Extract the (X, Y) coordinate from the center of the cell holding the provided text.  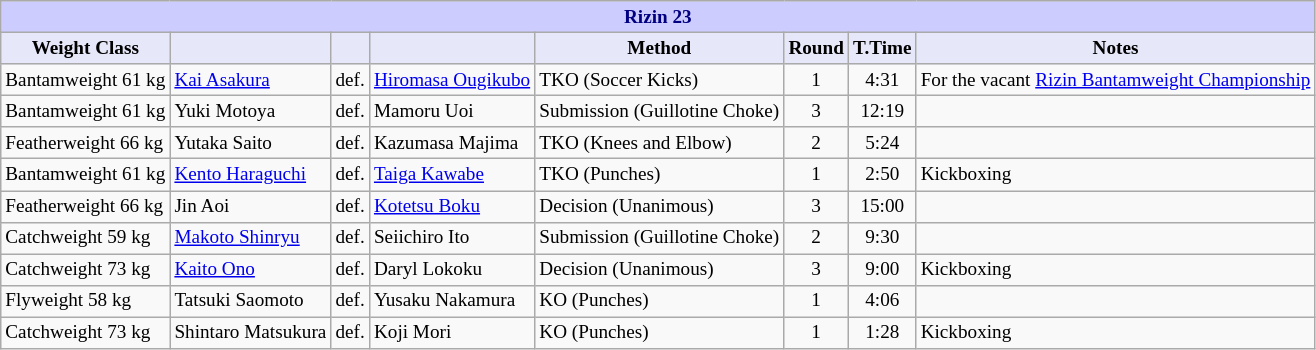
T.Time (882, 48)
Yuki Motoya (250, 111)
12:19 (882, 111)
Flyweight 58 kg (86, 301)
Notes (1116, 48)
4:31 (882, 80)
Jin Aoi (250, 206)
Kento Haraguchi (250, 175)
1:28 (882, 333)
TKO (Soccer Kicks) (660, 80)
Yutaka Saito (250, 143)
9:30 (882, 238)
Round (816, 48)
Koji Mori (452, 333)
Kai Asakura (250, 80)
2:50 (882, 175)
Hiromasa Ougikubo (452, 80)
TKO (Knees and Elbow) (660, 143)
Mamoru Uoi (452, 111)
Seiichiro Ito (452, 238)
Daryl Lokoku (452, 270)
Kotetsu Boku (452, 206)
Kaito Ono (250, 270)
Kazumasa Majima (452, 143)
Tatsuki Saomoto (250, 301)
Taiga Kawabe (452, 175)
Catchweight 59 kg (86, 238)
Yusaku Nakamura (452, 301)
5:24 (882, 143)
Weight Class (86, 48)
Method (660, 48)
15:00 (882, 206)
Makoto Shinryu (250, 238)
TKO (Punches) (660, 175)
9:00 (882, 270)
Shintaro Matsukura (250, 333)
4:06 (882, 301)
For the vacant Rizin Bantamweight Championship (1116, 80)
Rizin 23 (658, 17)
